Capture the cell that displays the provided text and extract its (X, Y) central coordinate. 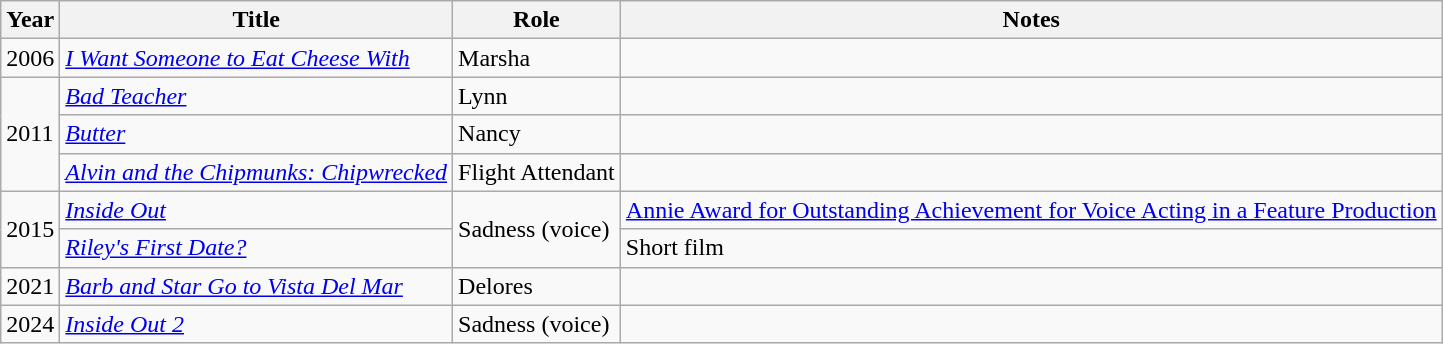
Inside Out 2 (256, 324)
Notes (1031, 20)
Nancy (537, 134)
Butter (256, 134)
Title (256, 20)
I Want Someone to Eat Cheese With (256, 58)
Short film (1031, 248)
Flight Attendant (537, 172)
Year (30, 20)
Marsha (537, 58)
2011 (30, 134)
Role (537, 20)
Inside Out (256, 210)
2006 (30, 58)
Barb and Star Go to Vista Del Mar (256, 286)
2024 (30, 324)
Bad Teacher (256, 96)
Alvin and the Chipmunks: Chipwrecked (256, 172)
Riley's First Date? (256, 248)
2015 (30, 229)
Annie Award for Outstanding Achievement for Voice Acting in a Feature Production (1031, 210)
Lynn (537, 96)
2021 (30, 286)
Delores (537, 286)
